Capture the cell that displays the provided text and extract its [X, Y] central coordinate. 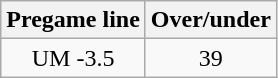
39 [210, 58]
UM -3.5 [74, 58]
Pregame line [74, 20]
Over/under [210, 20]
